Extract the (X, Y) coordinate from the center of the cell holding the provided text.  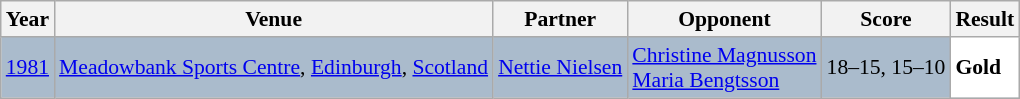
Gold (984, 68)
1981 (28, 68)
Venue (274, 19)
Christine Magnusson Maria Bengtsson (724, 68)
Opponent (724, 19)
Score (886, 19)
Partner (560, 19)
Result (984, 19)
Year (28, 19)
Meadowbank Sports Centre, Edinburgh, Scotland (274, 68)
Nettie Nielsen (560, 68)
18–15, 15–10 (886, 68)
